Detect which cell encompasses the target text, then output its (x, y) center coordinate. 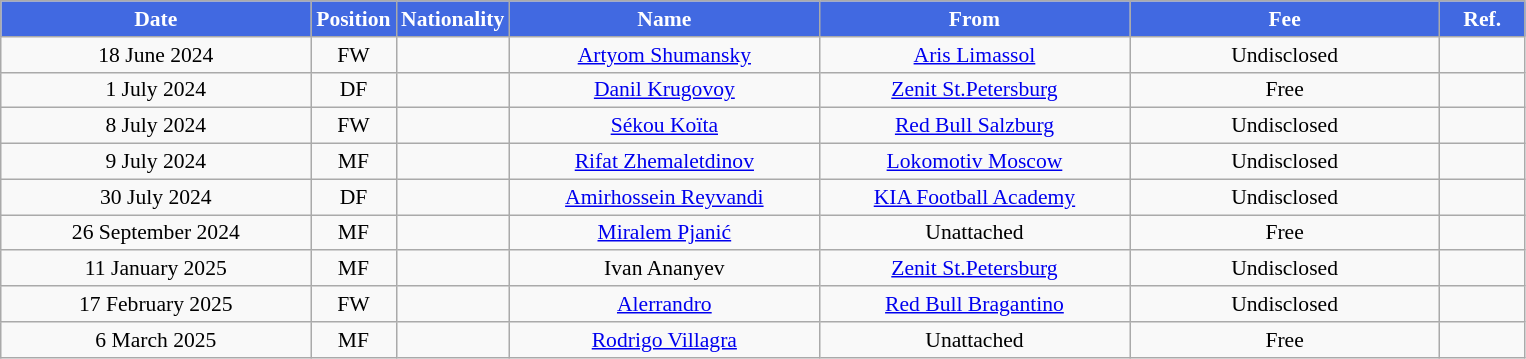
9 July 2024 (156, 162)
Position (354, 19)
Nationality (452, 19)
1 July 2024 (156, 90)
Rodrigo Villagra (664, 340)
Miralem Pjanić (664, 233)
Alerrandro (664, 304)
30 July 2024 (156, 197)
26 September 2024 (156, 233)
6 March 2025 (156, 340)
18 June 2024 (156, 55)
Name (664, 19)
Ref. (1482, 19)
From (974, 19)
17 February 2025 (156, 304)
11 January 2025 (156, 269)
Date (156, 19)
Amirhossein Reyvandi (664, 197)
Danil Krugovoy (664, 90)
Lokomotiv Moscow (974, 162)
Artyom Shumansky (664, 55)
Red Bull Salzburg (974, 126)
KIA Football Academy (974, 197)
Rifat Zhemaletdinov (664, 162)
Ivan Ananyev (664, 269)
Sékou Koïta (664, 126)
8 July 2024 (156, 126)
Red Bull Bragantino (974, 304)
Aris Limassol (974, 55)
Fee (1285, 19)
